Scan for the cell matching the given text and deliver its (x, y) coordinate at center. 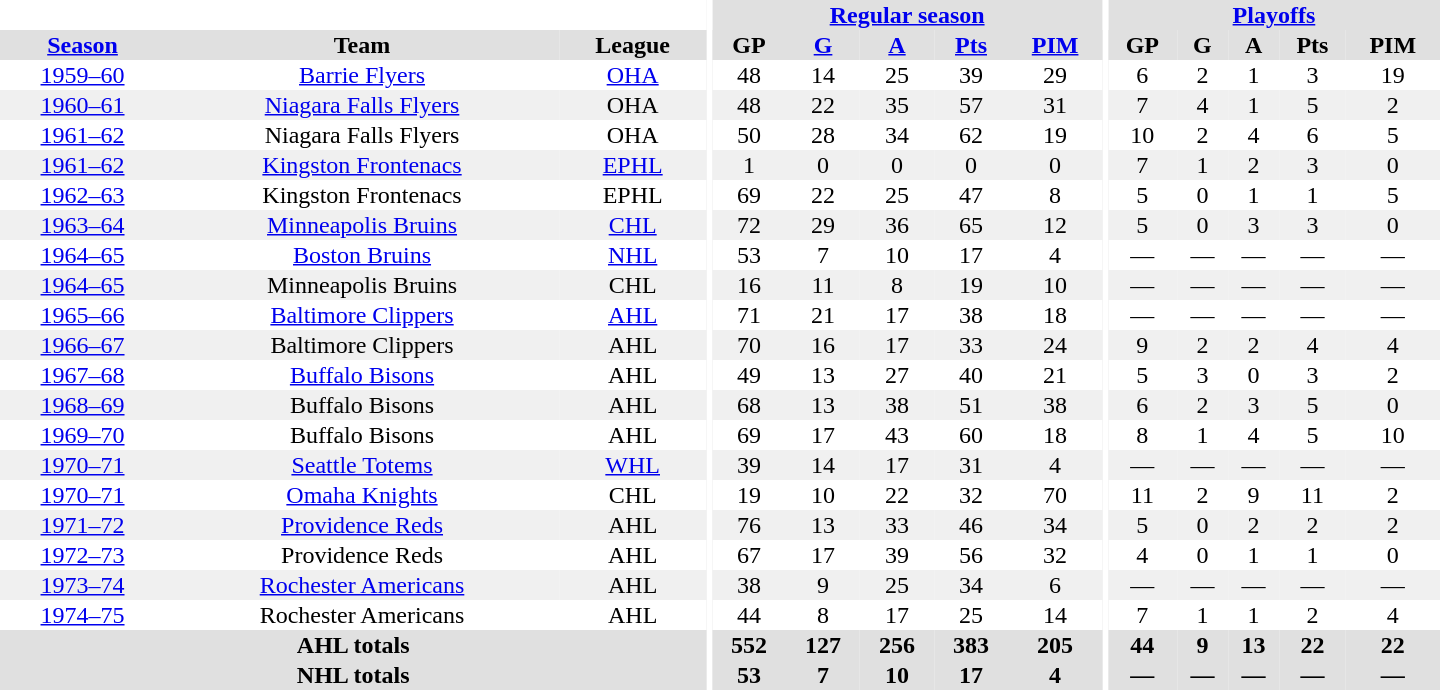
Team (362, 45)
205 (1055, 645)
Seattle Totems (362, 465)
Regular season (907, 15)
1966–67 (82, 345)
65 (971, 225)
1973–74 (82, 585)
1974–75 (82, 615)
NHL (632, 255)
56 (971, 555)
1969–70 (82, 435)
43 (897, 435)
72 (749, 225)
1968–69 (82, 405)
Season (82, 45)
51 (971, 405)
1965–66 (82, 315)
1972–73 (82, 555)
12 (1055, 225)
AHL totals (353, 645)
League (632, 45)
46 (971, 525)
60 (971, 435)
67 (749, 555)
40 (971, 375)
Omaha Knights (362, 495)
24 (1055, 345)
127 (823, 645)
50 (749, 135)
76 (749, 525)
27 (897, 375)
1960–61 (82, 105)
552 (749, 645)
WHL (632, 465)
Barrie Flyers (362, 75)
36 (897, 225)
NHL totals (353, 675)
47 (971, 195)
1967–68 (82, 375)
68 (749, 405)
1959–60 (82, 75)
35 (897, 105)
57 (971, 105)
71 (749, 315)
62 (971, 135)
1963–64 (82, 225)
49 (749, 375)
28 (823, 135)
Boston Bruins (362, 255)
1962–63 (82, 195)
383 (971, 645)
256 (897, 645)
Playoffs (1274, 15)
1971–72 (82, 525)
